Pinpoint the cell where the given text exists, returning its (X, Y) midpoint coordinate. 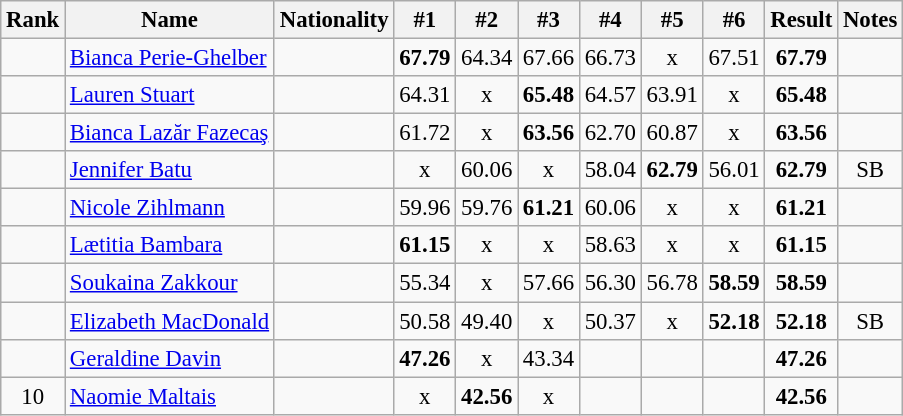
Lauren Stuart (170, 95)
#5 (672, 20)
63.91 (672, 95)
50.58 (425, 321)
Nicole Zihlmann (170, 208)
67.51 (734, 58)
64.34 (487, 58)
#2 (487, 20)
Soukaina Zakkour (170, 283)
43.34 (549, 358)
64.31 (425, 95)
Rank (33, 20)
Bianca Lazăr Fazecaş (170, 133)
49.40 (487, 321)
Nationality (334, 20)
67.66 (549, 58)
55.34 (425, 283)
Bianca Perie-Ghelber (170, 58)
#4 (610, 20)
56.01 (734, 170)
62.70 (610, 133)
58.63 (610, 245)
#3 (549, 20)
59.96 (425, 208)
57.66 (549, 283)
50.37 (610, 321)
#1 (425, 20)
Naomie Maltais (170, 396)
61.72 (425, 133)
66.73 (610, 58)
56.78 (672, 283)
64.57 (610, 95)
Jennifer Batu (170, 170)
10 (33, 396)
59.76 (487, 208)
Elizabeth MacDonald (170, 321)
Lætitia Bambara (170, 245)
Geraldine Davin (170, 358)
#6 (734, 20)
58.04 (610, 170)
Name (170, 20)
Result (802, 20)
56.30 (610, 283)
60.87 (672, 133)
Notes (870, 20)
